Locate the cell with the specified text and output its [x, y] center coordinate. 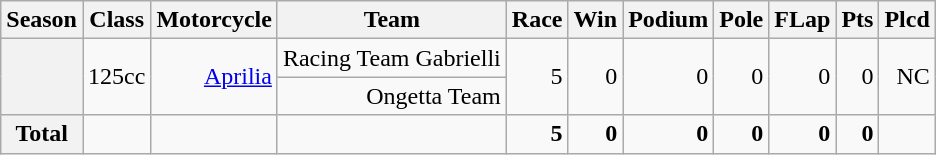
Aprilia [214, 77]
125cc [116, 77]
NC [907, 77]
Motorcycle [214, 20]
Total [42, 134]
Season [42, 20]
Class [116, 20]
Racing Team Gabrielli [392, 58]
Ongetta Team [392, 96]
Pts [858, 20]
Pole [742, 20]
Win [596, 20]
Race [537, 20]
Podium [668, 20]
Team [392, 20]
Plcd [907, 20]
FLap [802, 20]
